Return the [X, Y] coordinate for the center point of the cell that contains the specified text.  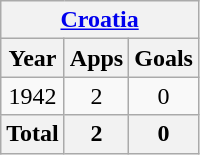
Croatia [100, 20]
Goals [164, 58]
1942 [33, 96]
Year [33, 58]
Total [33, 134]
Apps [96, 58]
